From the cell containing the given text, extract its center point as [X, Y] coordinate. 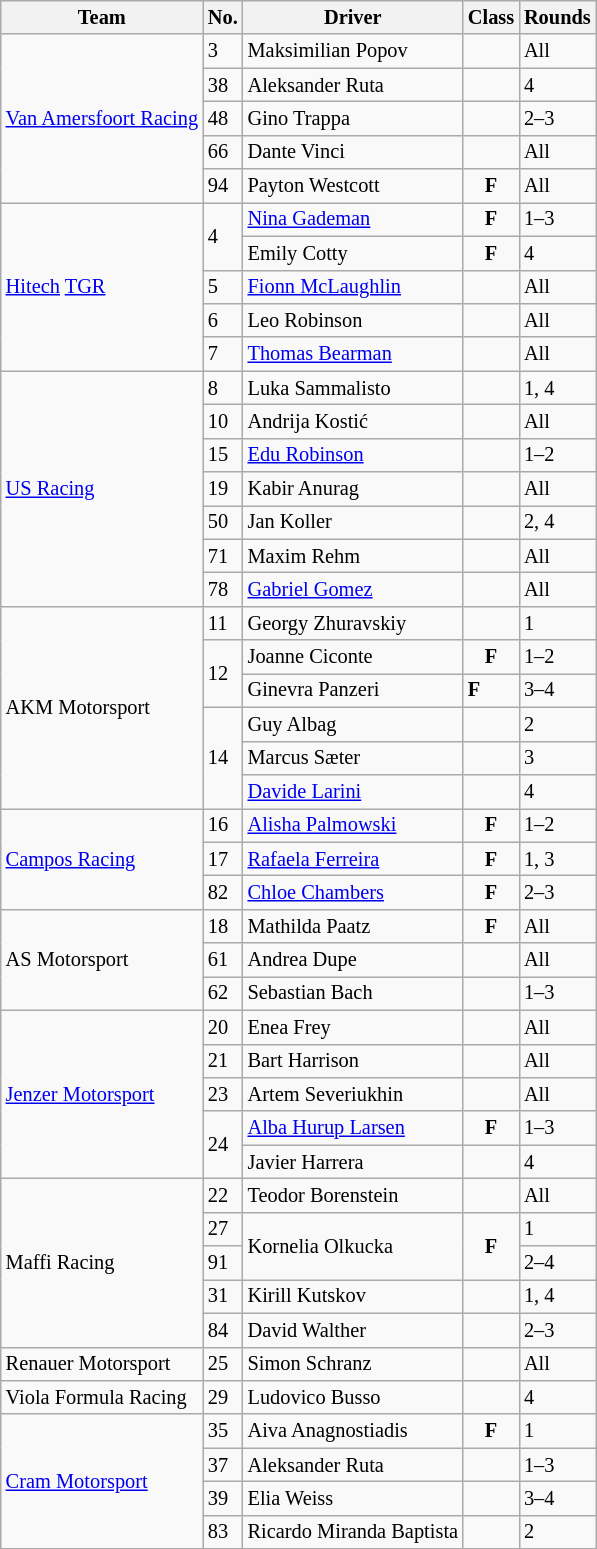
1, 3 [558, 859]
Payton Westcott [353, 186]
91 [223, 1263]
2–4 [558, 1263]
Gino Trappa [353, 118]
Maxim Rehm [353, 556]
Luka Sammalisto [353, 388]
Simon Schranz [353, 1364]
11 [223, 623]
Driver [353, 17]
Rounds [558, 17]
7 [223, 354]
Edu Robinson [353, 455]
37 [223, 1465]
83 [223, 1532]
18 [223, 926]
Bart Harrison [353, 1061]
Cram Motorsport [102, 1482]
Davide Larini [353, 791]
24 [223, 1144]
Alisha Palmowski [353, 825]
US Racing [102, 489]
21 [223, 1061]
Fionn McLaughlin [353, 287]
Marcus Sæter [353, 758]
22 [223, 1195]
Georgy Zhuravskiy [353, 623]
Gabriel Gomez [353, 589]
Team [102, 17]
29 [223, 1397]
66 [223, 152]
2, 4 [558, 522]
Javier Harrera [353, 1162]
Renauer Motorsport [102, 1364]
82 [223, 892]
Elia Weiss [353, 1498]
Dante Vinci [353, 152]
Ludovico Busso [353, 1397]
Mathilda Paatz [353, 926]
Kornelia Olkucka [353, 1246]
Rafaela Ferreira [353, 859]
50 [223, 522]
Kirill Kutskov [353, 1296]
Kabir Anurag [353, 489]
20 [223, 1027]
Ginevra Panzeri [353, 690]
84 [223, 1330]
62 [223, 993]
16 [223, 825]
David Walther [353, 1330]
Viola Formula Racing [102, 1397]
Alba Hurup Larsen [353, 1128]
Maksimilian Popov [353, 51]
10 [223, 421]
61 [223, 960]
17 [223, 859]
23 [223, 1094]
39 [223, 1498]
Teodor Borenstein [353, 1195]
25 [223, 1364]
Emily Cotty [353, 253]
35 [223, 1431]
19 [223, 489]
Artem Severiukhin [353, 1094]
Thomas Bearman [353, 354]
Campos Racing [102, 858]
71 [223, 556]
Nina Gademan [353, 219]
78 [223, 589]
AS Motorsport [102, 960]
Aiva Anagnostiadis [353, 1431]
Sebastian Bach [353, 993]
Jan Koller [353, 522]
12 [223, 674]
6 [223, 320]
Leo Robinson [353, 320]
15 [223, 455]
Hitech TGR [102, 286]
5 [223, 287]
38 [223, 85]
Andrija Kostić [353, 421]
8 [223, 388]
14 [223, 758]
Andrea Dupe [353, 960]
Jenzer Motorsport [102, 1094]
Enea Frey [353, 1027]
48 [223, 118]
Ricardo Miranda Baptista [353, 1532]
Joanne Ciconte [353, 657]
No. [223, 17]
AKM Motorsport [102, 707]
94 [223, 186]
31 [223, 1296]
Class [491, 17]
Maffi Racing [102, 1262]
Chloe Chambers [353, 892]
Van Amersfoort Racing [102, 118]
Guy Albag [353, 724]
27 [223, 1229]
